Identify which cell holds the provided text, then report its (X, Y) central coordinate. 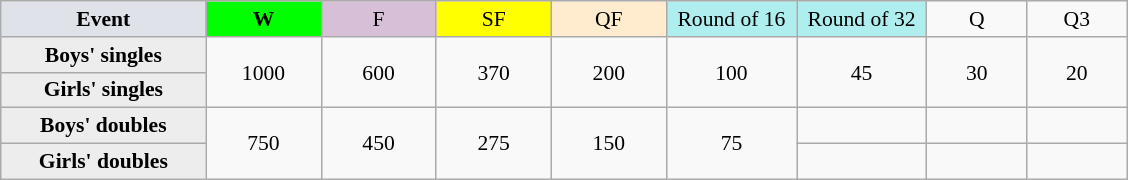
275 (494, 144)
Round of 32 (861, 19)
750 (264, 144)
100 (731, 72)
Q (977, 19)
1000 (264, 72)
600 (378, 72)
Round of 16 (731, 19)
Boys' singles (104, 55)
Boys' doubles (104, 126)
30 (977, 72)
Q3 (1077, 19)
45 (861, 72)
SF (494, 19)
Girls' doubles (104, 162)
W (264, 19)
150 (608, 144)
370 (494, 72)
QF (608, 19)
Girls' singles (104, 90)
450 (378, 144)
Event (104, 19)
75 (731, 144)
F (378, 19)
20 (1077, 72)
200 (608, 72)
